Extract the (x, y) coordinate from the center of the cell holding the provided text.  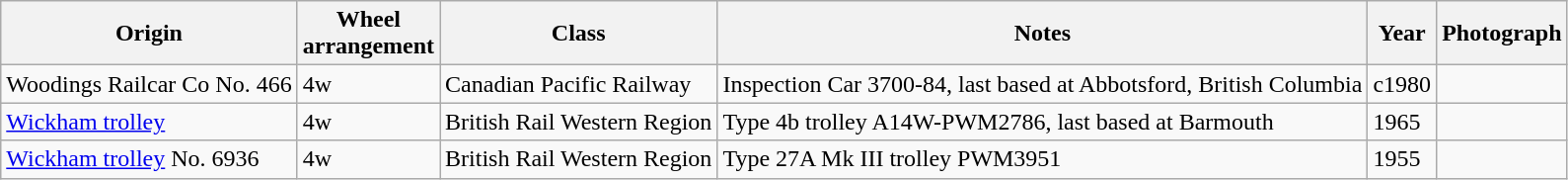
Year (1402, 34)
Photograph (1502, 34)
1955 (1402, 159)
Wickham trolley No. 6936 (149, 159)
Wheelarrangement (368, 34)
Canadian Pacific Railway (578, 84)
Type 4b trolley A14W-PWM2786, last based at Barmouth (1042, 122)
Notes (1042, 34)
Origin (149, 34)
Woodings Railcar Co No. 466 (149, 84)
c1980 (1402, 84)
Inspection Car 3700-84, last based at Abbotsford, British Columbia (1042, 84)
1965 (1402, 122)
Wickham trolley (149, 122)
Class (578, 34)
Type 27A Mk III trolley PWM3951 (1042, 159)
